Detect which cell encompasses the target text, then output its (x, y) center coordinate. 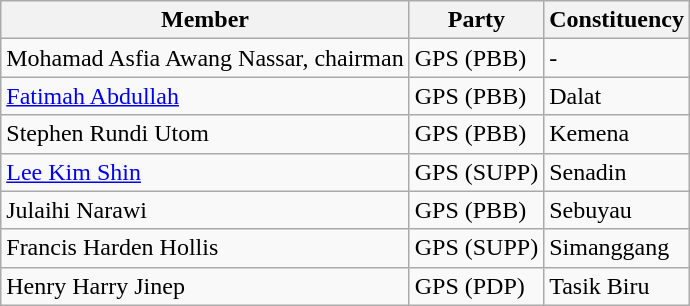
Julaihi Narawi (205, 210)
Sebuyau (617, 210)
- (617, 58)
Francis Harden Hollis (205, 248)
Simanggang (617, 248)
Senadin (617, 172)
Fatimah Abdullah (205, 96)
Kemena (617, 134)
GPS (PDP) (476, 286)
Dalat (617, 96)
Lee Kim Shin (205, 172)
Constituency (617, 20)
Member (205, 20)
Party (476, 20)
Henry Harry Jinep (205, 286)
Stephen Rundi Utom (205, 134)
Tasik Biru (617, 286)
Mohamad Asfia Awang Nassar, chairman (205, 58)
